Extract the (x, y) coordinate from the center of the cell holding the provided text.  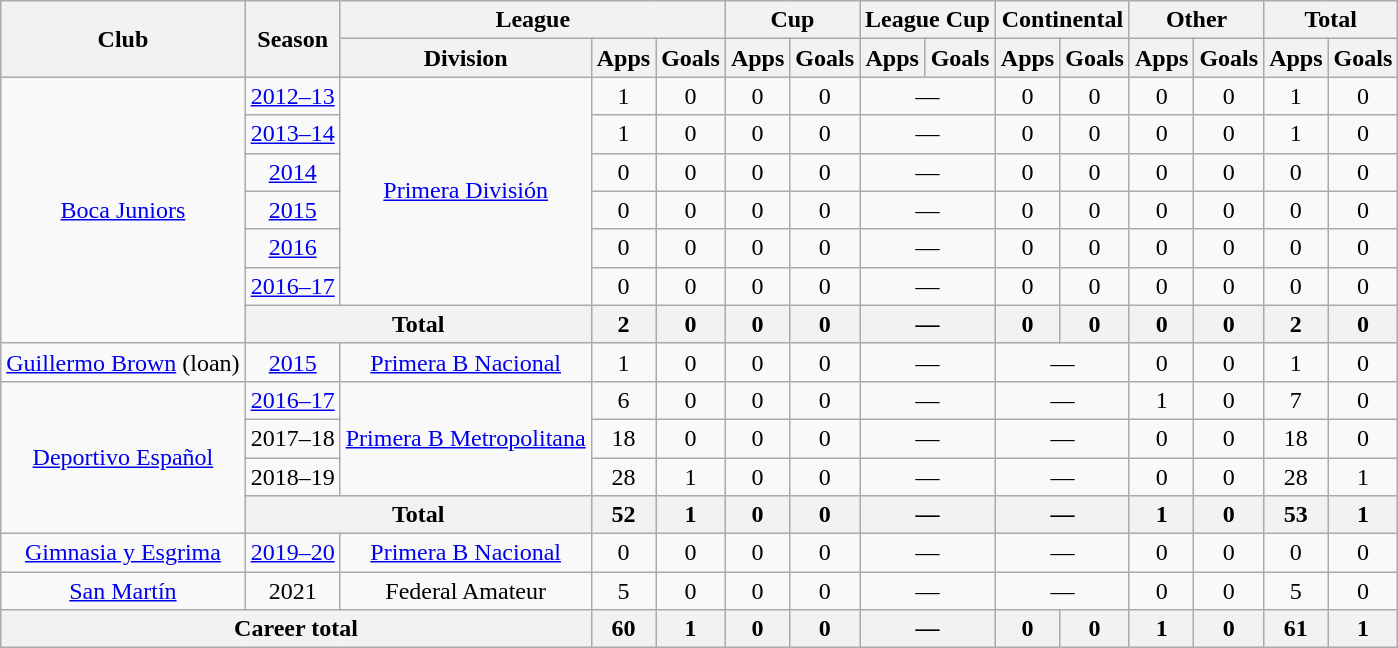
Gimnasia y Esgrima (123, 553)
League (532, 20)
60 (623, 629)
2013–14 (292, 134)
Division (466, 58)
53 (1296, 515)
7 (1296, 400)
Primera División (466, 191)
2017–18 (292, 438)
2021 (292, 591)
Federal Amateur (466, 591)
2014 (292, 172)
52 (623, 515)
Boca Juniors (123, 210)
Continental (1062, 20)
Other (1196, 20)
San Martín (123, 591)
Cup (792, 20)
6 (623, 400)
Career total (296, 629)
League Cup (928, 20)
Season (292, 39)
61 (1296, 629)
2012–13 (292, 96)
Deportivo Español (123, 457)
2018–19 (292, 477)
Club (123, 39)
2016 (292, 248)
Primera B Metropolitana (466, 438)
Guillermo Brown (loan) (123, 362)
2019–20 (292, 553)
